Extract the [x, y] coordinate from the center of the cell holding the provided text.  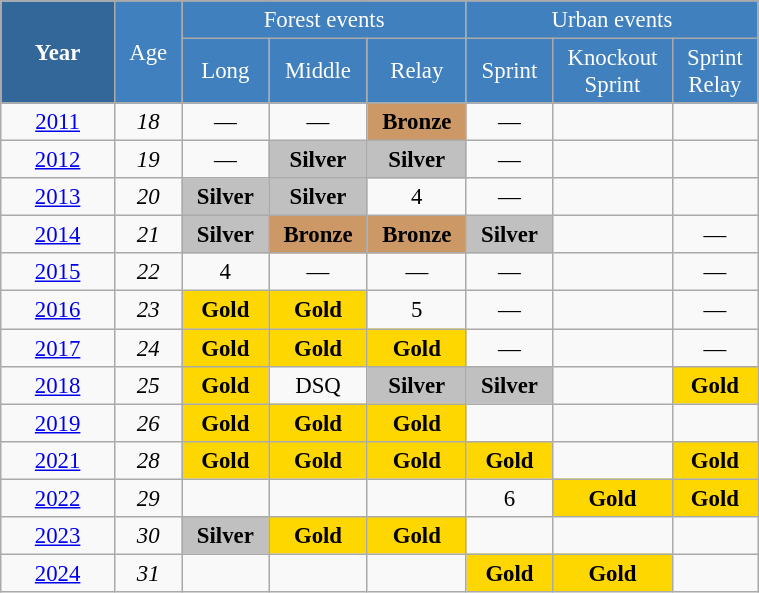
23 [148, 310]
30 [148, 536]
SprintRelay [714, 72]
22 [148, 273]
6 [510, 498]
Year [58, 52]
31 [148, 573]
2016 [58, 310]
2019 [58, 423]
DSQ [318, 385]
25 [148, 385]
26 [148, 423]
28 [148, 460]
2011 [58, 122]
Relay [416, 72]
2014 [58, 235]
2024 [58, 573]
Sprint [510, 72]
KnockoutSprint [612, 72]
2013 [58, 197]
Urban events [612, 20]
18 [148, 122]
Forest events [324, 20]
20 [148, 197]
Long [226, 72]
24 [148, 348]
29 [148, 498]
2018 [58, 385]
Middle [318, 72]
2022 [58, 498]
5 [416, 310]
2012 [58, 160]
Age [148, 52]
21 [148, 235]
2015 [58, 273]
19 [148, 160]
2017 [58, 348]
2021 [58, 460]
2023 [58, 536]
